For the text-containing cell, return its midpoint in (x, y) coordinate format. 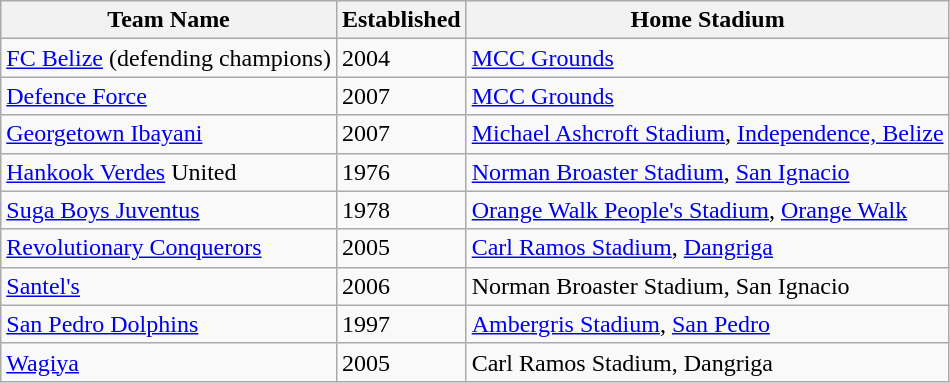
Santel's (169, 286)
Home Stadium (708, 20)
Suga Boys Juventus (169, 210)
San Pedro Dolphins (169, 324)
Team Name (169, 20)
Hankook Verdes United (169, 172)
Defence Force (169, 96)
2006 (401, 286)
1997 (401, 324)
Michael Ashcroft Stadium, Independence, Belize (708, 134)
Wagiya (169, 362)
Georgetown Ibayani (169, 134)
2004 (401, 58)
Revolutionary Conquerors (169, 248)
1976 (401, 172)
Orange Walk People's Stadium, Orange Walk (708, 210)
FC Belize (defending champions) (169, 58)
Established (401, 20)
Ambergris Stadium, San Pedro (708, 324)
1978 (401, 210)
